Output the (X, Y) coordinate of the center of the cell containing the given text.  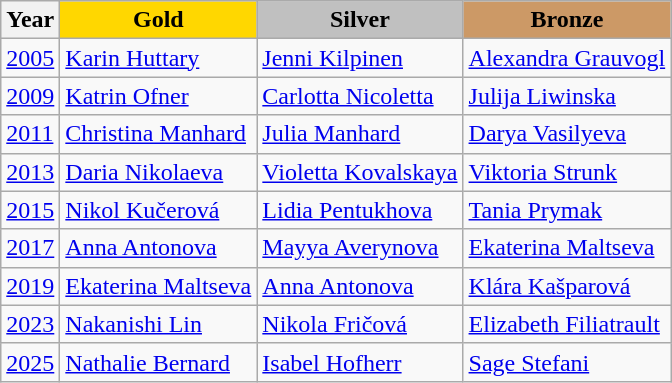
Nikola Fričová (360, 324)
2011 (30, 134)
Nakanishi Lin (158, 324)
Carlotta Nicoletta (360, 96)
Bronze (567, 20)
2015 (30, 210)
2019 (30, 286)
2005 (30, 58)
Daria Nikolaeva (158, 172)
Sage Stefani (567, 362)
2023 (30, 324)
2025 (30, 362)
Katrin Ofner (158, 96)
Viktoria Strunk (567, 172)
Tania Prymak (567, 210)
Violetta Kovalskaya (360, 172)
2013 (30, 172)
Darya Vasilyeva (567, 134)
Nikol Kučerová (158, 210)
Klára Kašparová (567, 286)
Alexandra Grauvogl (567, 58)
Julija Liwinska (567, 96)
Karin Huttary (158, 58)
Silver (360, 20)
Julia Manhard (360, 134)
Nathalie Bernard (158, 362)
Jenni Kilpinen (360, 58)
2017 (30, 248)
Elizabeth Filiatrault (567, 324)
Gold (158, 20)
Year (30, 20)
2009 (30, 96)
Mayya Averynova (360, 248)
Lidia Pentukhova (360, 210)
Christina Manhard (158, 134)
Isabel Hofherr (360, 362)
